Scan for the cell matching the given text and deliver its [X, Y] coordinate at center. 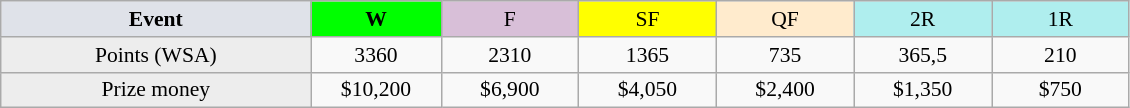
2310 [510, 55]
210 [1061, 55]
3360 [376, 55]
$4,050 [648, 90]
1R [1061, 19]
$6,900 [510, 90]
735 [785, 55]
$2,400 [785, 90]
2R [923, 19]
1365 [648, 55]
QF [785, 19]
$10,200 [376, 90]
SF [648, 19]
$750 [1061, 90]
365,5 [923, 55]
W [376, 19]
$1,350 [923, 90]
Points (WSA) [156, 55]
F [510, 19]
Prize money [156, 90]
Event [156, 19]
